For the text-containing cell, return its midpoint in (X, Y) coordinate format. 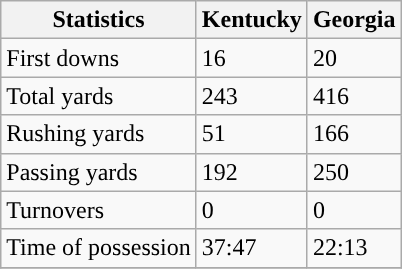
Time of possession (99, 248)
Rushing yards (99, 134)
416 (354, 96)
Total yards (99, 96)
51 (252, 134)
Statistics (99, 20)
166 (354, 134)
37:47 (252, 248)
Turnovers (99, 210)
192 (252, 172)
20 (354, 58)
243 (252, 96)
Kentucky (252, 20)
16 (252, 58)
First downs (99, 58)
22:13 (354, 248)
Passing yards (99, 172)
250 (354, 172)
Georgia (354, 20)
